Detect which cell encompasses the target text, then output its [X, Y] center coordinate. 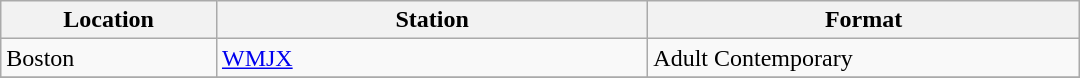
WMJX [432, 58]
Station [432, 20]
Boston [109, 58]
Adult Contemporary [864, 58]
Format [864, 20]
Location [109, 20]
